Locate the cell with the specified text and output its [x, y] center coordinate. 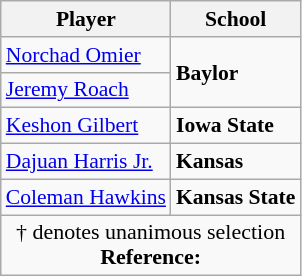
Keshon Gilbert [86, 126]
Norchad Omier [86, 55]
Dajuan Harris Jr. [86, 162]
Baylor [236, 72]
Coleman Hawkins [86, 197]
Iowa State [236, 126]
Jeremy Roach [86, 90]
Player [86, 19]
Kansas State [236, 197]
School [236, 19]
Kansas [236, 162]
† denotes unanimous selectionReference: [151, 246]
